Search for the cell housing the specified text and yield its (X, Y) center coordinate. 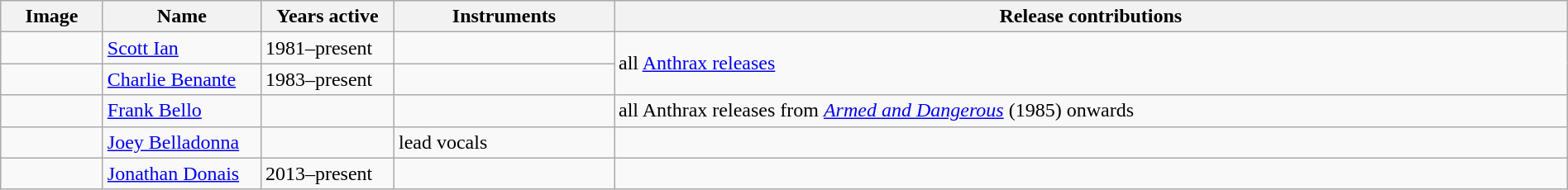
Frank Bello (182, 111)
1981–present (327, 48)
Years active (327, 17)
Image (52, 17)
1983–present (327, 79)
lead vocals (504, 142)
2013–present (327, 173)
Release contributions (1090, 17)
Name (182, 17)
Charlie Benante (182, 79)
Jonathan Donais (182, 173)
Joey Belladonna (182, 142)
all Anthrax releases from Armed and Dangerous (1985) onwards (1090, 111)
all Anthrax releases (1090, 64)
Scott Ian (182, 48)
Instruments (504, 17)
